Provide the [X, Y] coordinate of the cell's center where the given text is located.  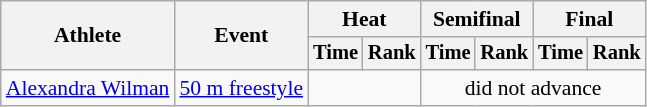
50 m freestyle [241, 88]
Event [241, 36]
Heat [364, 19]
Semifinal [477, 19]
Final [589, 19]
Alexandra Wilman [88, 88]
did not advance [534, 88]
Athlete [88, 36]
